For the text-containing cell, return its midpoint in [x, y] coordinate format. 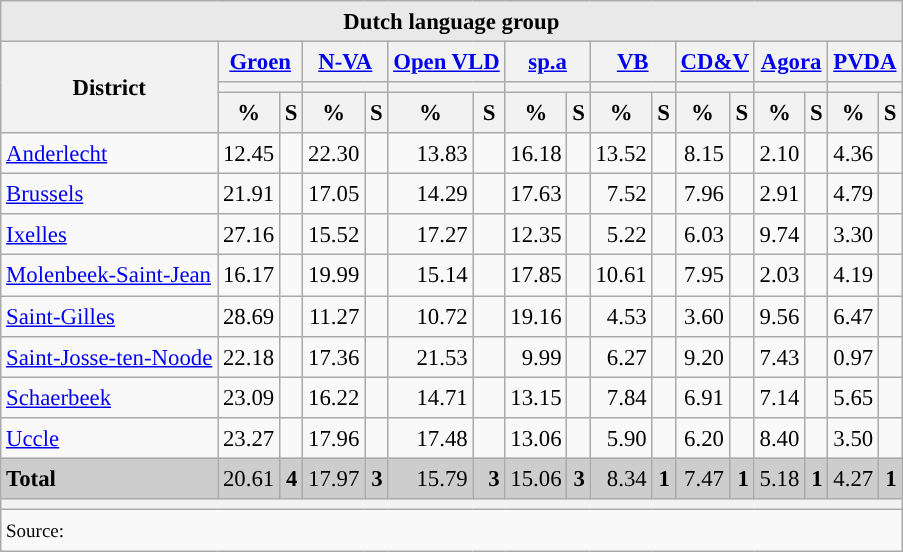
4 [290, 478]
3.60 [702, 316]
6.20 [702, 438]
13.15 [536, 398]
8.34 [621, 478]
6.27 [621, 356]
7.95 [702, 276]
Dutch language group [452, 22]
10.72 [430, 316]
13.83 [430, 154]
17.96 [334, 438]
15.52 [334, 234]
14.71 [430, 398]
Uccle [110, 438]
Source: [452, 530]
9.74 [779, 234]
CD&V [714, 62]
2.03 [779, 276]
Open VLD [446, 62]
22.30 [334, 154]
11.27 [334, 316]
6.47 [854, 316]
21.91 [249, 194]
19.16 [536, 316]
PVDA [865, 62]
17.05 [334, 194]
2.91 [779, 194]
20.61 [249, 478]
19.99 [334, 276]
sp.a [548, 62]
23.27 [249, 438]
9.99 [536, 356]
17.27 [430, 234]
Anderlecht [110, 154]
2.10 [779, 154]
VB [632, 62]
12.35 [536, 234]
7.43 [779, 356]
N-VA [346, 62]
22.18 [249, 356]
7.14 [779, 398]
4.19 [854, 276]
17.97 [334, 478]
Schaerbeek [110, 398]
District [110, 88]
0.97 [854, 356]
6.03 [702, 234]
10.61 [621, 276]
4.36 [854, 154]
5.90 [621, 438]
17.63 [536, 194]
Agora [791, 62]
Molenbeek-Saint-Jean [110, 276]
9.56 [779, 316]
8.40 [779, 438]
7.96 [702, 194]
6.91 [702, 398]
13.06 [536, 438]
23.09 [249, 398]
3.50 [854, 438]
15.14 [430, 276]
5.22 [621, 234]
Ixelles [110, 234]
17.36 [334, 356]
Saint-Josse-ten-Noode [110, 356]
15.79 [430, 478]
16.17 [249, 276]
15.06 [536, 478]
27.16 [249, 234]
7.52 [621, 194]
Groen [260, 62]
4.79 [854, 194]
5.65 [854, 398]
5.18 [779, 478]
8.15 [702, 154]
Total [110, 478]
3.30 [854, 234]
7.47 [702, 478]
16.22 [334, 398]
17.48 [430, 438]
13.52 [621, 154]
9.20 [702, 356]
28.69 [249, 316]
4.27 [854, 478]
Saint-Gilles [110, 316]
14.29 [430, 194]
17.85 [536, 276]
4.53 [621, 316]
7.84 [621, 398]
12.45 [249, 154]
16.18 [536, 154]
Brussels [110, 194]
21.53 [430, 356]
